Return [X, Y] of the center of cell containing provided text 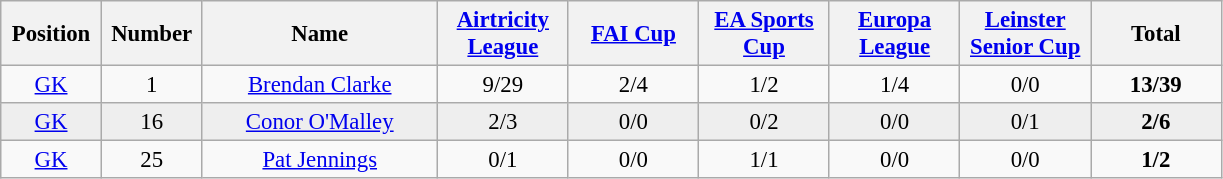
Position [52, 34]
Number [152, 34]
0/2 [764, 122]
Europa League [894, 34]
Conor O'Malley [320, 122]
EA Sports Cup [764, 34]
16 [152, 122]
1/4 [894, 85]
Airtricity League [504, 34]
1/1 [764, 160]
Name [320, 34]
2/4 [634, 85]
FAI Cup [634, 34]
13/39 [1156, 85]
1 [152, 85]
Leinster Senior Cup [1026, 34]
Pat Jennings [320, 160]
2/3 [504, 122]
25 [152, 160]
Total [1156, 34]
2/6 [1156, 122]
9/29 [504, 85]
Brendan Clarke [320, 85]
